Capture the cell that displays the provided text and extract its (X, Y) central coordinate. 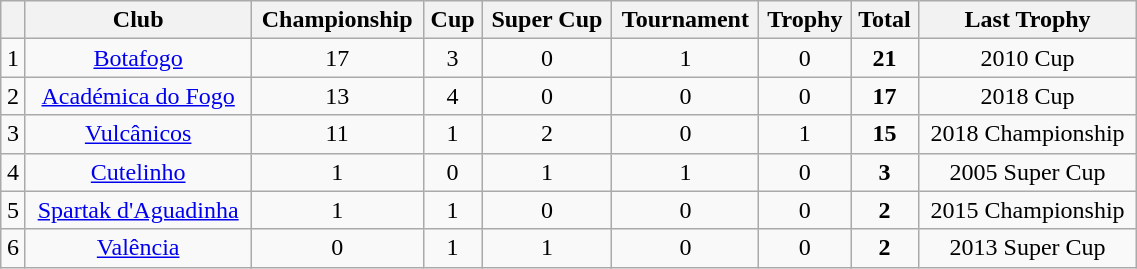
Trophy (805, 20)
Vulcânicos (138, 134)
2010 Cup (1027, 58)
Cup (452, 20)
5 (14, 210)
Académica do Fogo (138, 96)
Total (885, 20)
Botafogo (138, 58)
Tournament (686, 20)
6 (14, 248)
Spartak d'Aguadinha (138, 210)
Last Trophy (1027, 20)
13 (337, 96)
21 (885, 58)
2015 Championship (1027, 210)
2018 Cup (1027, 96)
2005 Super Cup (1027, 172)
2018 Championship (1027, 134)
Championship (337, 20)
2013 Super Cup (1027, 248)
Cutelinho (138, 172)
Club (138, 20)
Super Cup (547, 20)
Valência (138, 248)
15 (885, 134)
11 (337, 134)
